For the text-containing cell, return its midpoint in (X, Y) coordinate format. 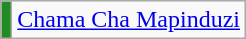
Chama Cha Mapinduzi (129, 20)
